Return the [X, Y] coordinate for the center point of the cell that contains the specified text.  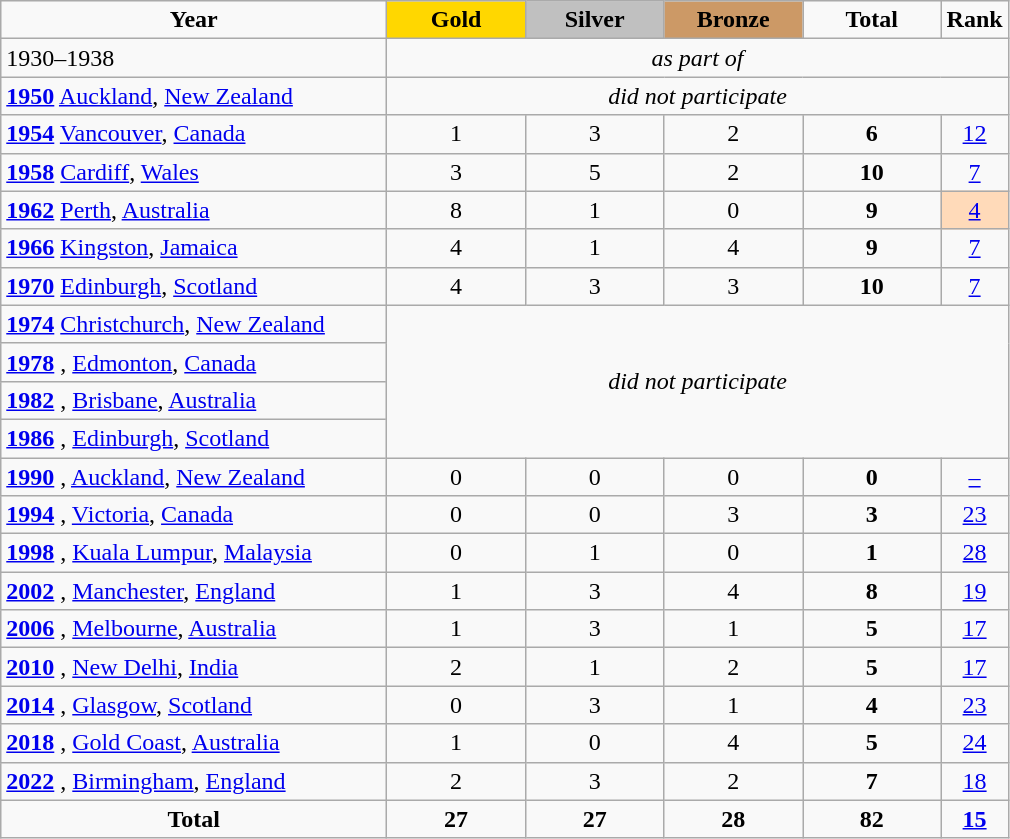
1950 Auckland, New Zealand [194, 96]
1970 Edinburgh, Scotland [194, 286]
12 [974, 134]
2018 , Gold Coast, Australia [194, 743]
1982 , Brisbane, Australia [194, 400]
1974 Christchurch, New Zealand [194, 324]
2014 , Glasgow, Scotland [194, 705]
1954 Vancouver, Canada [194, 134]
2010 , New Delhi, India [194, 667]
1986 , Edinburgh, Scotland [194, 438]
24 [974, 743]
1978 , Edmonton, Canada [194, 362]
82 [872, 819]
1990 , Auckland, New Zealand [194, 477]
2006 , Melbourne, Australia [194, 629]
1958 Cardiff, Wales [194, 172]
18 [974, 781]
6 [872, 134]
Silver [594, 20]
15 [974, 819]
1966 Kingston, Jamaica [194, 248]
– [974, 477]
19 [974, 591]
1962 Perth, Australia [194, 210]
2002 , Manchester, England [194, 591]
2022 , Birmingham, England [194, 781]
as part of [698, 58]
Year [194, 20]
1994 , Victoria, Canada [194, 515]
1930–1938 [194, 58]
1998 , Kuala Lumpur, Malaysia [194, 553]
Bronze [734, 20]
Rank [974, 20]
Gold [456, 20]
